Output the [x, y] coordinate of the center of the cell containing the given text.  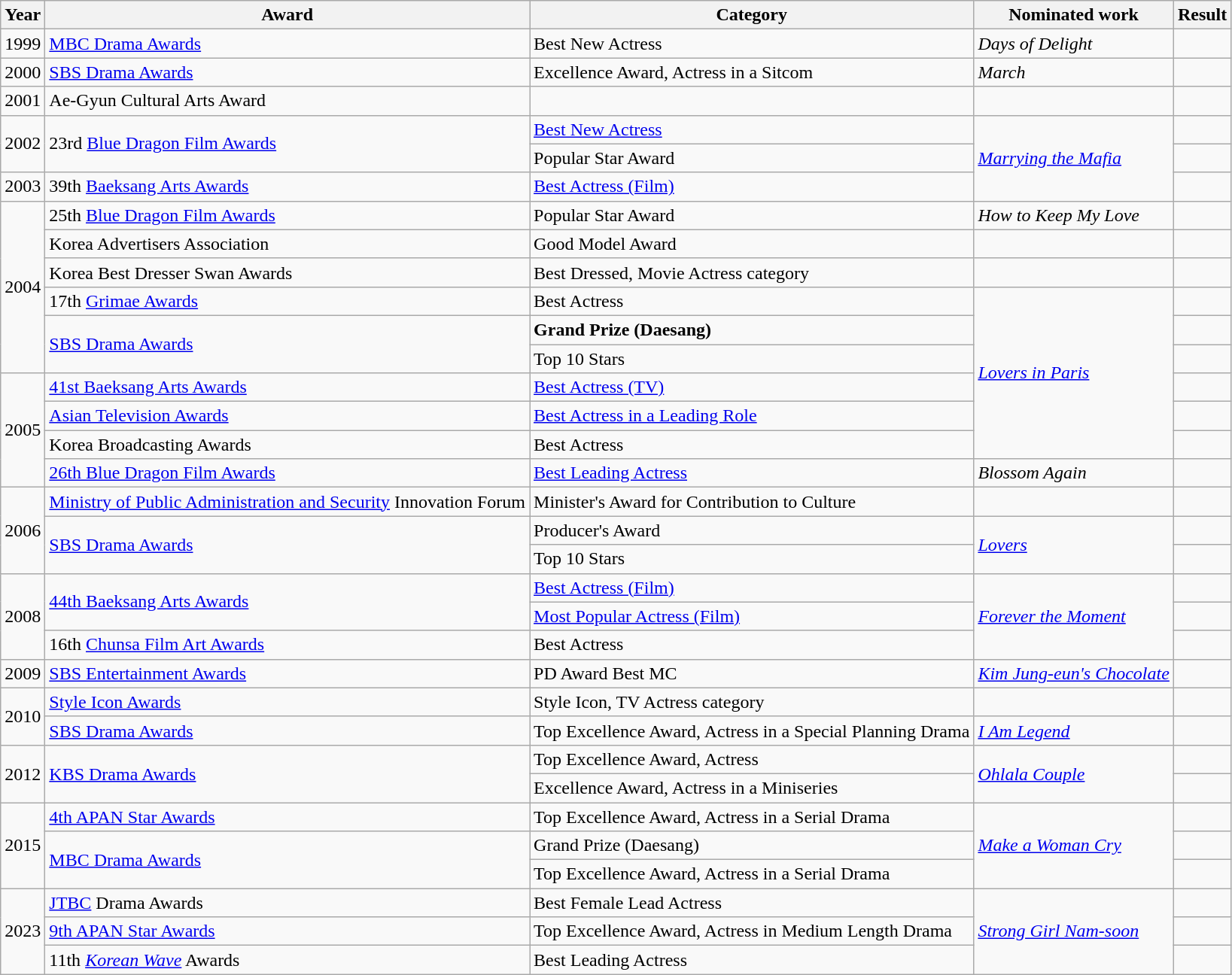
PD Award Best MC [752, 673]
Korea Advertisers Association [287, 244]
2002 [23, 144]
44th Baeksang Arts Awards [287, 602]
2012 [23, 773]
2003 [23, 187]
Best Female Lead Actress [752, 903]
Blossom Again [1074, 473]
2005 [23, 430]
Best Dressed, Movie Actress category [752, 272]
Good Model Award [752, 244]
Year [23, 15]
Excellence Award, Actress in a Miniseries [752, 788]
26th Blue Dragon Film Awards [287, 473]
Best Actress in a Leading Role [752, 416]
2001 [23, 101]
39th Baeksang Arts Awards [287, 187]
Minister's Award for Contribution to Culture [752, 502]
2009 [23, 673]
Strong Girl Nam-soon [1074, 931]
2010 [23, 716]
Forever the Moment [1074, 616]
9th APAN Star Awards [287, 931]
2008 [23, 616]
Style Icon Awards [287, 702]
17th Grimae Awards [287, 301]
2006 [23, 530]
2000 [23, 72]
Top Excellence Award, Actress in Medium Length Drama [752, 931]
Korea Broadcasting Awards [287, 445]
Most Popular Actress (Film) [752, 616]
March [1074, 72]
2015 [23, 845]
How to Keep My Love [1074, 215]
I Am Legend [1074, 730]
KBS Drama Awards [287, 773]
Days of Delight [1074, 44]
Producer's Award [752, 530]
Lovers in Paris [1074, 372]
Ohlala Couple [1074, 773]
2004 [23, 287]
Make a Woman Cry [1074, 845]
Result [1202, 15]
Kim Jung-eun's Chocolate [1074, 673]
Category [752, 15]
16th Chunsa Film Art Awards [287, 645]
Asian Television Awards [287, 416]
Marrying the Mafia [1074, 158]
SBS Entertainment Awards [287, 673]
1999 [23, 44]
23rd Blue Dragon Film Awards [287, 144]
4th APAN Star Awards [287, 816]
Style Icon, TV Actress category [752, 702]
Best Actress (TV) [752, 387]
11th Korean Wave Awards [287, 960]
Ministry of Public Administration and Security Innovation Forum [287, 502]
2023 [23, 931]
Top Excellence Award, Actress in a Special Planning Drama [752, 730]
Nominated work [1074, 15]
Korea Best Dresser Swan Awards [287, 272]
Ae-Gyun Cultural Arts Award [287, 101]
25th Blue Dragon Film Awards [287, 215]
Excellence Award, Actress in a Sitcom [752, 72]
Lovers [1074, 545]
41st Baeksang Arts Awards [287, 387]
JTBC Drama Awards [287, 903]
Award [287, 15]
Top Excellence Award, Actress [752, 759]
